Determine the [x, y] coordinate at the center of the cell enclosing the given text.  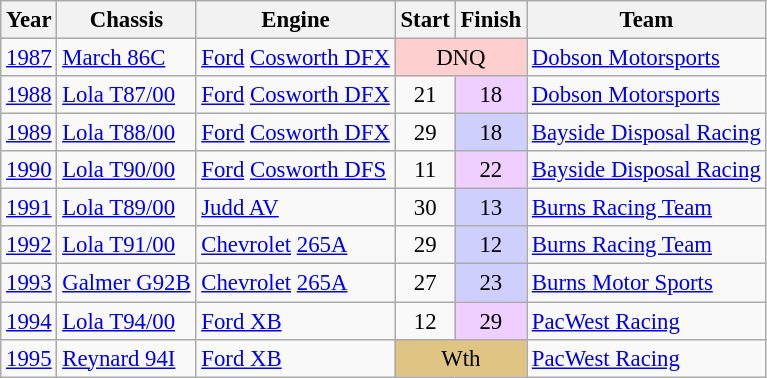
Galmer G92B [126, 283]
Wth [460, 358]
March 86C [126, 58]
1991 [29, 208]
Chassis [126, 20]
1994 [29, 321]
Reynard 94I [126, 358]
Start [425, 20]
1987 [29, 58]
1993 [29, 283]
Finish [490, 20]
1995 [29, 358]
1992 [29, 245]
Team [646, 20]
27 [425, 283]
30 [425, 208]
DNQ [460, 58]
Ford Cosworth DFS [296, 170]
13 [490, 208]
Burns Motor Sports [646, 283]
11 [425, 170]
Year [29, 20]
22 [490, 170]
Lola T87/00 [126, 95]
Judd AV [296, 208]
Lola T88/00 [126, 133]
Lola T94/00 [126, 321]
1990 [29, 170]
Lola T89/00 [126, 208]
23 [490, 283]
Lola T91/00 [126, 245]
21 [425, 95]
Lola T90/00 [126, 170]
1989 [29, 133]
1988 [29, 95]
Engine [296, 20]
